Pinpoint the cell where the given text exists, returning its [X, Y] midpoint coordinate. 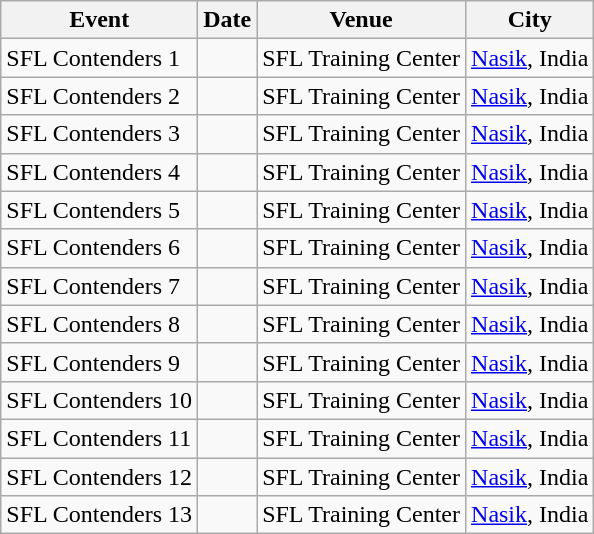
Event [100, 20]
SFL Contenders 12 [100, 477]
SFL Contenders 10 [100, 400]
City [530, 20]
SFL Contenders 7 [100, 286]
SFL Contenders 13 [100, 515]
SFL Contenders 6 [100, 248]
Venue [362, 20]
SFL Contenders 9 [100, 362]
SFL Contenders 5 [100, 210]
Date [228, 20]
SFL Contenders 4 [100, 172]
SFL Contenders 2 [100, 96]
SFL Contenders 11 [100, 438]
SFL Contenders 3 [100, 134]
SFL Contenders 1 [100, 58]
SFL Contenders 8 [100, 324]
